Scan for the cell matching the given text and deliver its (x, y) coordinate at center. 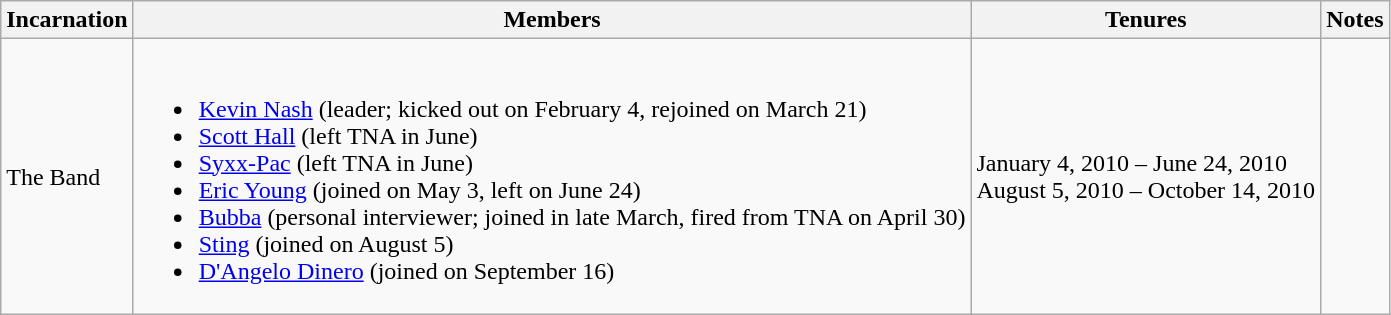
Members (552, 20)
Tenures (1146, 20)
The Band (67, 176)
Incarnation (67, 20)
Notes (1355, 20)
January 4, 2010 – June 24, 2010August 5, 2010 – October 14, 2010 (1146, 176)
